Output the [x, y] coordinate of the center of the cell containing the given text.  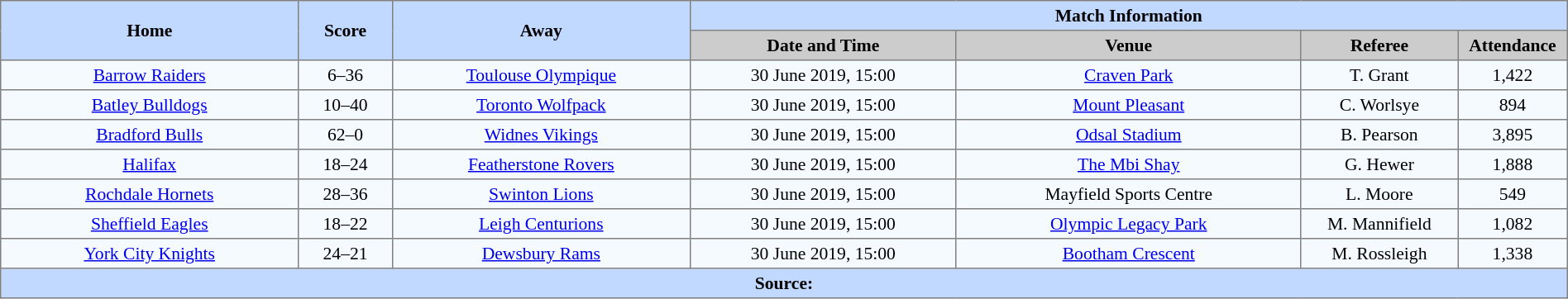
Featherstone Rovers [541, 164]
L. Moore [1379, 194]
M. Rossleigh [1379, 254]
3,895 [1513, 135]
1,338 [1513, 254]
The Mbi Shay [1128, 164]
549 [1513, 194]
Rochdale Hornets [150, 194]
Attendance [1513, 45]
B. Pearson [1379, 135]
18–24 [346, 164]
Dewsbury Rams [541, 254]
M. Mannifield [1379, 224]
Home [150, 31]
Toronto Wolfpack [541, 105]
18–22 [346, 224]
Barrow Raiders [150, 75]
62–0 [346, 135]
24–21 [346, 254]
28–36 [346, 194]
Swinton Lions [541, 194]
Batley Bulldogs [150, 105]
1,082 [1513, 224]
G. Hewer [1379, 164]
Leigh Centurions [541, 224]
894 [1513, 105]
Away [541, 31]
Date and Time [823, 45]
Mount Pleasant [1128, 105]
Source: [784, 283]
1,422 [1513, 75]
Venue [1128, 45]
Match Information [1128, 16]
Halifax [150, 164]
Referee [1379, 45]
6–36 [346, 75]
Odsal Stadium [1128, 135]
T. Grant [1379, 75]
Bradford Bulls [150, 135]
Craven Park [1128, 75]
Mayfield Sports Centre [1128, 194]
York City Knights [150, 254]
Bootham Crescent [1128, 254]
Sheffield Eagles [150, 224]
Toulouse Olympique [541, 75]
Score [346, 31]
Widnes Vikings [541, 135]
10–40 [346, 105]
C. Worlsye [1379, 105]
1,888 [1513, 164]
Olympic Legacy Park [1128, 224]
